Find where the given text appears and provide that cell's center as (X, Y) coordinate. 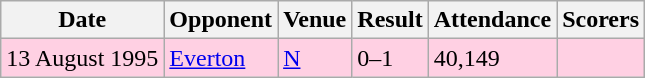
0–1 (390, 58)
N (315, 58)
Date (82, 20)
Opponent (221, 20)
Attendance (492, 20)
Result (390, 20)
Venue (315, 20)
40,149 (492, 58)
13 August 1995 (82, 58)
Everton (221, 58)
Scorers (601, 20)
